Output the (x, y) coordinate of the center of the cell containing the given text.  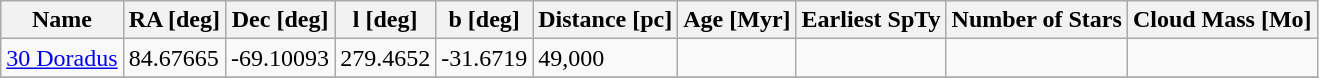
-69.10093 (280, 58)
Age [Myr] (737, 20)
RA [deg] (174, 20)
Earliest SpTy (871, 20)
Cloud Mass [Mo] (1222, 20)
Distance [pc] (606, 20)
Number of Stars (1036, 20)
279.4652 (386, 58)
Dec [deg] (280, 20)
49,000 (606, 58)
-31.6719 (484, 58)
Name (62, 20)
84.67665 (174, 58)
b [deg] (484, 20)
l [deg] (386, 20)
30 Doradus (62, 58)
